Pinpoint the cell where the given text exists, returning its [X, Y] midpoint coordinate. 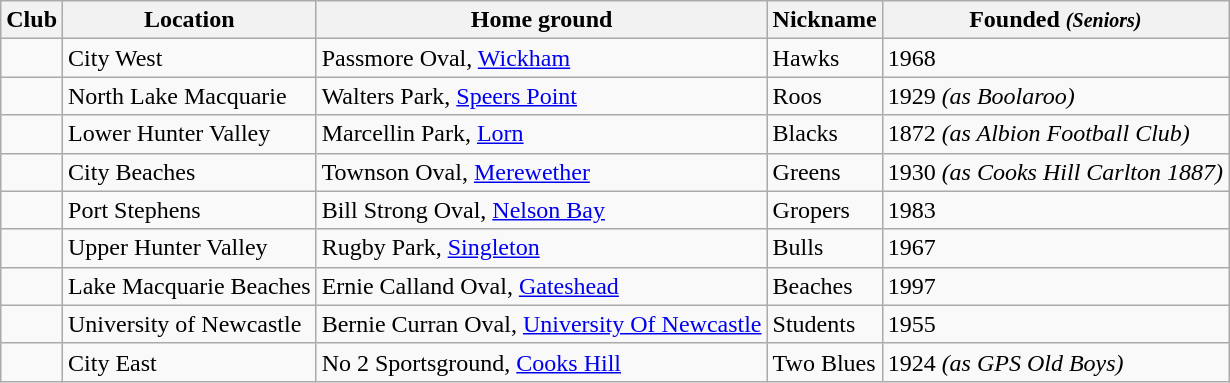
Gropers [824, 210]
Bulls [824, 248]
1929 (as Boolaroo) [1055, 96]
1955 [1055, 324]
Hawks [824, 58]
1872 (as Albion Football Club) [1055, 134]
Founded (Seniors) [1055, 20]
1968 [1055, 58]
Townson Oval, Merewether [542, 172]
Greens [824, 172]
No 2 Sportsground, Cooks Hill [542, 362]
Blacks [824, 134]
Marcellin Park, Lorn [542, 134]
Roos [824, 96]
Club [32, 20]
Two Blues [824, 362]
1967 [1055, 248]
1930 (as Cooks Hill Carlton 1887) [1055, 172]
1924 (as GPS Old Boys) [1055, 362]
Port Stephens [190, 210]
City West [190, 58]
Location [190, 20]
Ernie Calland Oval, Gateshead [542, 286]
Bill Strong Oval, Nelson Bay [542, 210]
Lake Macquarie Beaches [190, 286]
Nickname [824, 20]
North Lake Macquarie [190, 96]
Rugby Park, Singleton [542, 248]
Upper Hunter Valley [190, 248]
1983 [1055, 210]
Bernie Curran Oval, University Of Newcastle [542, 324]
Students [824, 324]
Home ground [542, 20]
University of Newcastle [190, 324]
Lower Hunter Valley [190, 134]
1997 [1055, 286]
Passmore Oval, Wickham [542, 58]
Walters Park, Speers Point [542, 96]
City East [190, 362]
Beaches [824, 286]
City Beaches [190, 172]
